Scan for the cell matching the given text and deliver its (x, y) coordinate at center. 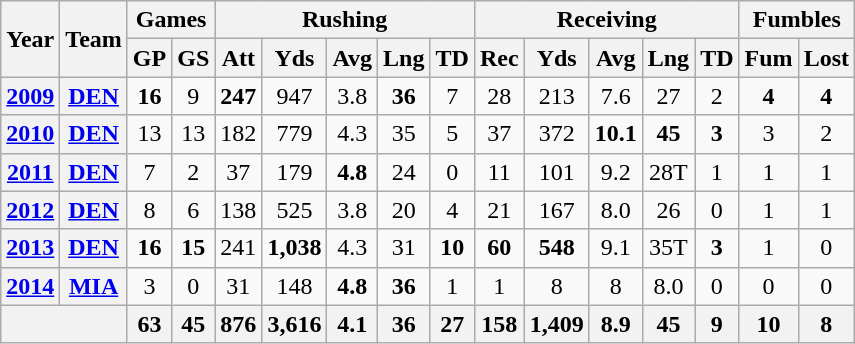
6 (194, 210)
35 (404, 134)
21 (499, 210)
3,616 (294, 324)
876 (238, 324)
1,409 (556, 324)
148 (294, 286)
167 (556, 210)
182 (238, 134)
5 (452, 134)
2011 (30, 172)
Rec (499, 58)
Lost (826, 58)
2012 (30, 210)
247 (238, 96)
179 (294, 172)
35T (668, 248)
158 (499, 324)
Team (94, 39)
15 (194, 248)
Receiving (606, 20)
9.1 (616, 248)
548 (556, 248)
2013 (30, 248)
213 (556, 96)
Fumbles (796, 20)
241 (238, 248)
8.9 (616, 324)
26 (668, 210)
28T (668, 172)
525 (294, 210)
60 (499, 248)
7.6 (616, 96)
4.1 (352, 324)
24 (404, 172)
10.1 (616, 134)
11 (499, 172)
9.2 (616, 172)
2009 (30, 96)
1,038 (294, 248)
372 (556, 134)
947 (294, 96)
GS (194, 58)
2014 (30, 286)
MIA (94, 286)
63 (149, 324)
Rushing (345, 20)
779 (294, 134)
101 (556, 172)
GP (149, 58)
28 (499, 96)
Games (170, 20)
2010 (30, 134)
20 (404, 210)
Year (30, 39)
138 (238, 210)
Att (238, 58)
Fum (768, 58)
